Scan for the cell matching the given text and deliver its [X, Y] coordinate at center. 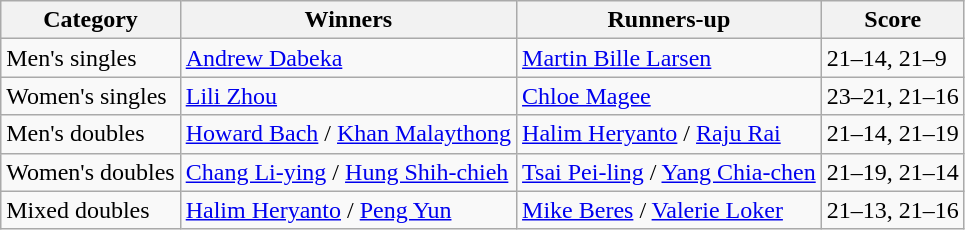
Men's doubles [90, 134]
Score [892, 20]
Women's doubles [90, 172]
Howard Bach / Khan Malaythong [348, 134]
Tsai Pei-ling / Yang Chia-chen [670, 172]
Runners-up [670, 20]
Winners [348, 20]
21–13, 21–16 [892, 210]
Men's singles [90, 58]
Mike Beres / Valerie Loker [670, 210]
Martin Bille Larsen [670, 58]
21–14, 21–19 [892, 134]
Halim Heryanto / Raju Rai [670, 134]
Andrew Dabeka [348, 58]
Chloe Magee [670, 96]
21–14, 21–9 [892, 58]
Women's singles [90, 96]
Mixed doubles [90, 210]
Lili Zhou [348, 96]
23–21, 21–16 [892, 96]
Chang Li-ying / Hung Shih-chieh [348, 172]
Halim Heryanto / Peng Yun [348, 210]
Category [90, 20]
21–19, 21–14 [892, 172]
